Capture the cell that displays the provided text and extract its [X, Y] central coordinate. 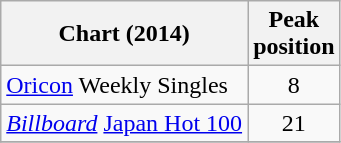
Peakposition [294, 34]
8 [294, 85]
21 [294, 123]
Billboard Japan Hot 100 [124, 123]
Oricon Weekly Singles [124, 85]
Chart (2014) [124, 34]
